Identify which cell holds the provided text, then report its (x, y) central coordinate. 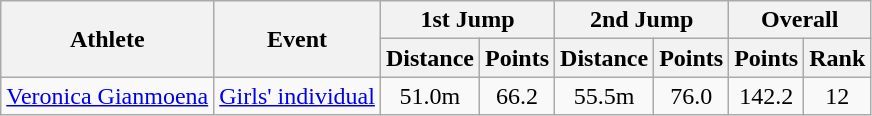
51.0m (430, 96)
55.5m (604, 96)
76.0 (692, 96)
Rank (838, 58)
Event (298, 39)
Overall (800, 20)
66.2 (516, 96)
1st Jump (467, 20)
Veronica Gianmoena (108, 96)
12 (838, 96)
142.2 (766, 96)
Girls' individual (298, 96)
Athlete (108, 39)
2nd Jump (642, 20)
